Identify which cell holds the provided text, then report its (x, y) central coordinate. 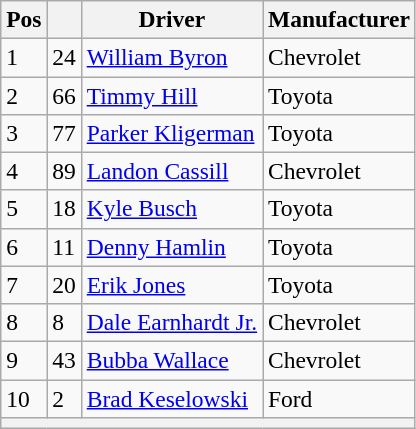
Pos (24, 19)
9 (24, 360)
77 (64, 133)
10 (24, 398)
6 (24, 247)
5 (24, 209)
Bubba Wallace (172, 360)
Dale Earnhardt Jr. (172, 322)
4 (24, 171)
66 (64, 95)
7 (24, 285)
3 (24, 133)
Manufacturer (340, 19)
Kyle Busch (172, 209)
Brad Keselowski (172, 398)
Denny Hamlin (172, 247)
Timmy Hill (172, 95)
Landon Cassill (172, 171)
William Byron (172, 57)
18 (64, 209)
24 (64, 57)
43 (64, 360)
20 (64, 285)
11 (64, 247)
1 (24, 57)
Driver (172, 19)
Ford (340, 398)
Parker Kligerman (172, 133)
Erik Jones (172, 285)
89 (64, 171)
